Pinpoint the cell where the given text exists, returning its [X, Y] midpoint coordinate. 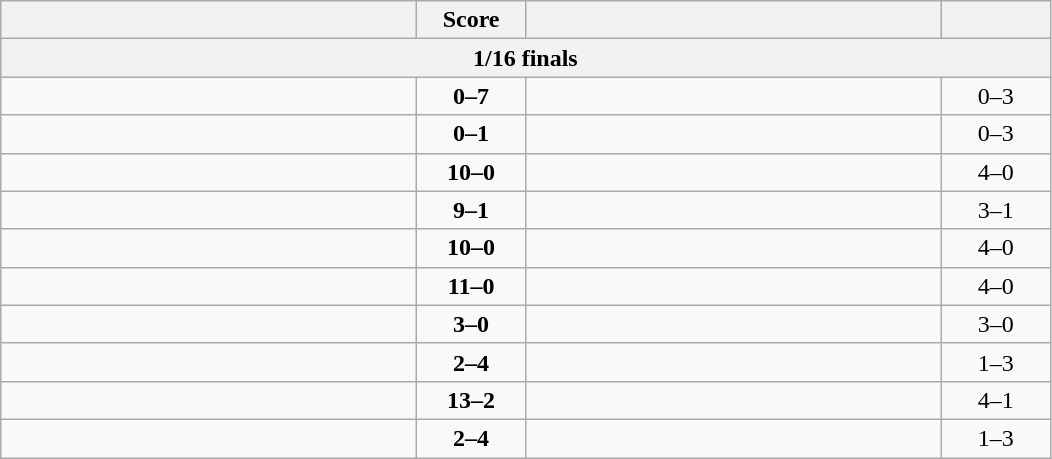
13–2 [472, 400]
1/16 finals [526, 58]
0–7 [472, 96]
4–1 [996, 400]
Score [472, 20]
11–0 [472, 286]
9–1 [472, 210]
0–1 [472, 134]
3–1 [996, 210]
